Scan for the cell matching the given text and deliver its (x, y) coordinate at center. 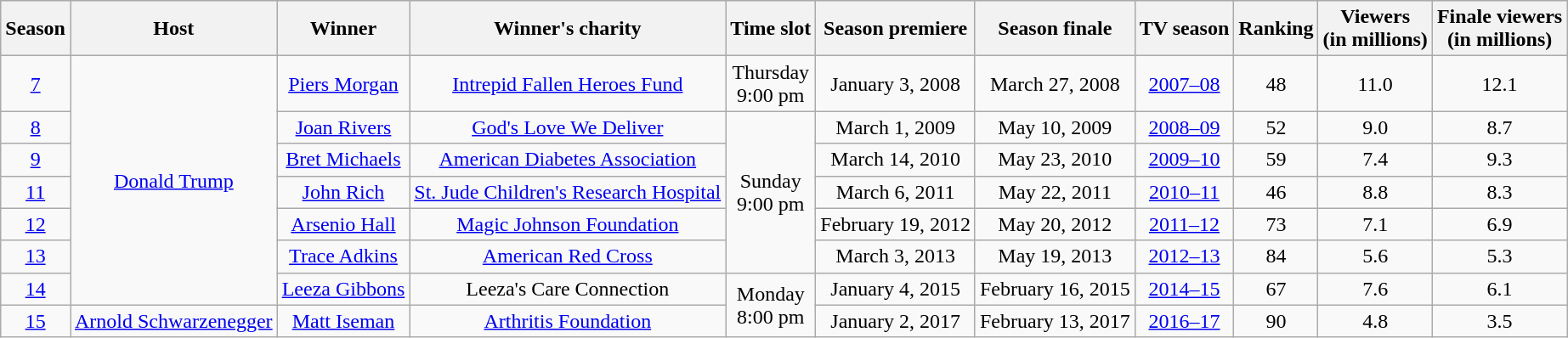
8.3 (1499, 192)
Intrepid Fallen Heroes Fund (568, 83)
Leeza Gibbons (343, 289)
2007–08 (1185, 83)
12.1 (1499, 83)
2008–09 (1185, 127)
7.4 (1375, 160)
59 (1276, 160)
Finale viewers(in millions) (1499, 29)
Season (36, 29)
January 4, 2015 (896, 289)
May 10, 2009 (1055, 127)
12 (36, 224)
2009–10 (1185, 160)
January 3, 2008 (896, 83)
6.1 (1499, 289)
Joan Rivers (343, 127)
March 14, 2010 (896, 160)
84 (1276, 256)
May 23, 2010 (1055, 160)
March 3, 2013 (896, 256)
Season premiere (896, 29)
6.9 (1499, 224)
2010–11 (1185, 192)
Thursday 9:00 pm (771, 83)
2012–13 (1185, 256)
Matt Iseman (343, 321)
11 (36, 192)
8.7 (1499, 127)
Arsenio Hall (343, 224)
Donald Trump (173, 180)
7.1 (1375, 224)
73 (1276, 224)
March 6, 2011 (896, 192)
Season finale (1055, 29)
7.6 (1375, 289)
2011–12 (1185, 224)
52 (1276, 127)
February 16, 2015 (1055, 289)
Sunday 9:00 pm (771, 192)
Viewers(in millions) (1375, 29)
May 22, 2011 (1055, 192)
St. Jude Children's Research Hospital (568, 192)
Leeza's Care Connection (568, 289)
TV season (1185, 29)
Time slot (771, 29)
American Diabetes Association (568, 160)
Bret Michaels (343, 160)
5.3 (1499, 256)
8 (36, 127)
Magic Johnson Foundation (568, 224)
8.8 (1375, 192)
Ranking (1276, 29)
2016–17 (1185, 321)
Monday 8:00 pm (771, 305)
14 (36, 289)
Trace Adkins (343, 256)
May 20, 2012 (1055, 224)
God's Love We Deliver (568, 127)
9.0 (1375, 127)
February 13, 2017 (1055, 321)
15 (36, 321)
67 (1276, 289)
Winner's charity (568, 29)
48 (1276, 83)
9.3 (1499, 160)
January 2, 2017 (896, 321)
May 19, 2013 (1055, 256)
9 (36, 160)
John Rich (343, 192)
March 27, 2008 (1055, 83)
11.0 (1375, 83)
3.5 (1499, 321)
March 1, 2009 (896, 127)
Arnold Schwarzenegger (173, 321)
February 19, 2012 (896, 224)
Piers Morgan (343, 83)
7 (36, 83)
46 (1276, 192)
Winner (343, 29)
5.6 (1375, 256)
90 (1276, 321)
American Red Cross (568, 256)
Arthritis Foundation (568, 321)
13 (36, 256)
4.8 (1375, 321)
2014–15 (1185, 289)
Host (173, 29)
